Extract the [X, Y] coordinate from the center of the cell holding the provided text.  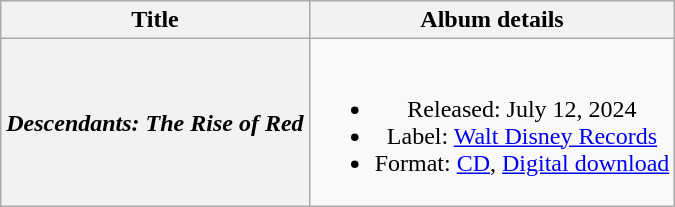
Album details [492, 20]
Title [155, 20]
Released: July 12, 2024Label: Walt Disney RecordsFormat: CD, Digital download [492, 122]
Descendants: The Rise of Red [155, 122]
